Extract the (X, Y) coordinate from the center of the cell holding the provided text.  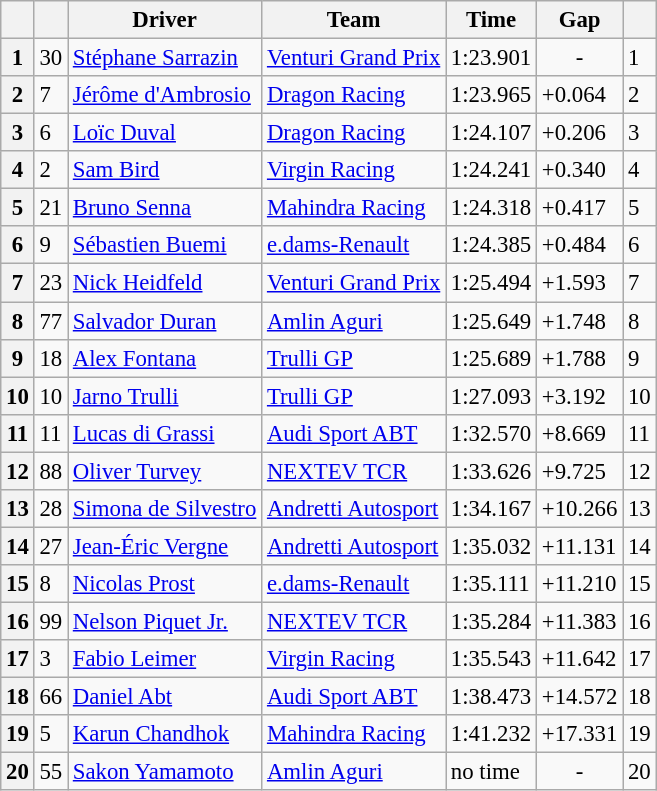
1:25.649 (492, 321)
23 (50, 283)
1:25.689 (492, 358)
Nicolas Prost (165, 584)
+1.748 (580, 321)
Alex Fontana (165, 358)
1:24.385 (492, 245)
Nelson Piquet Jr. (165, 621)
Nick Heidfeld (165, 283)
Lucas di Grassi (165, 433)
Salvador Duran (165, 321)
28 (50, 509)
Daniel Abt (165, 697)
21 (50, 208)
Jérôme d'Ambrosio (165, 95)
1:38.473 (492, 697)
Sam Bird (165, 170)
Sakon Yamamoto (165, 772)
1:24.107 (492, 133)
1:35.111 (492, 584)
1:23.965 (492, 95)
99 (50, 621)
+17.331 (580, 734)
+11.210 (580, 584)
no time (492, 772)
Karun Chandhok (165, 734)
+9.725 (580, 471)
+11.131 (580, 546)
88 (50, 471)
1:24.318 (492, 208)
Simona de Silvestro (165, 509)
+0.484 (580, 245)
66 (50, 697)
+10.266 (580, 509)
1:24.241 (492, 170)
+0.340 (580, 170)
Fabio Leimer (165, 659)
+1.593 (580, 283)
1:41.232 (492, 734)
+11.383 (580, 621)
1:32.570 (492, 433)
1:33.626 (492, 471)
30 (50, 58)
1:25.494 (492, 283)
Stéphane Sarrazin (165, 58)
+0.206 (580, 133)
77 (50, 321)
Gap (580, 20)
1:23.901 (492, 58)
+0.417 (580, 208)
+1.788 (580, 358)
1:35.032 (492, 546)
27 (50, 546)
+11.642 (580, 659)
Time (492, 20)
Jean-Éric Vergne (165, 546)
Sébastien Buemi (165, 245)
1:35.543 (492, 659)
Oliver Turvey (165, 471)
Loïc Duval (165, 133)
1:34.167 (492, 509)
+3.192 (580, 396)
55 (50, 772)
Jarno Trulli (165, 396)
+0.064 (580, 95)
1:35.284 (492, 621)
+14.572 (580, 697)
Bruno Senna (165, 208)
1:27.093 (492, 396)
Team (354, 20)
+8.669 (580, 433)
Driver (165, 20)
